Identify which cell holds the provided text, then report its [X, Y] central coordinate. 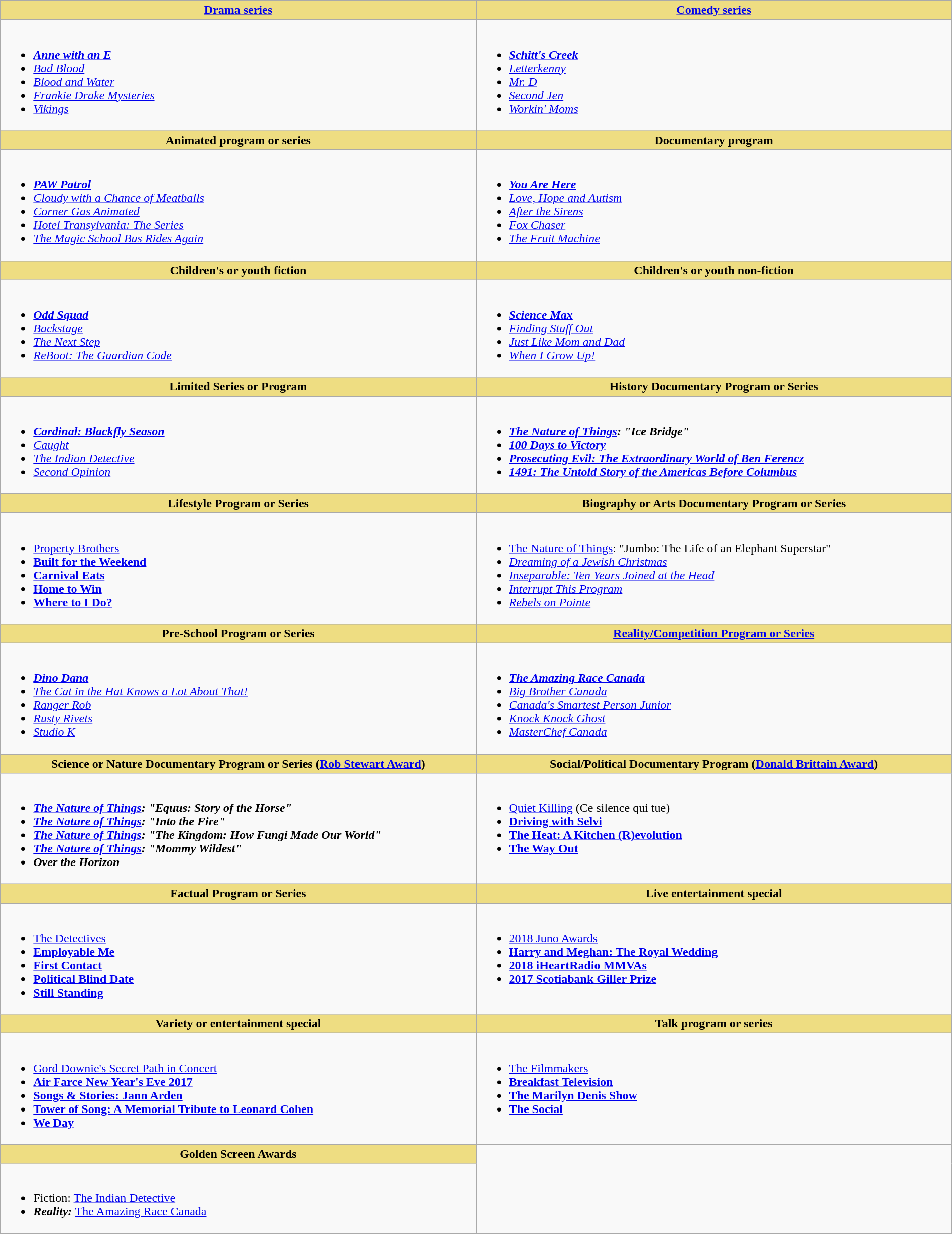
Dino DanaThe Cat in the Hat Knows a Lot About That!Ranger RobRusty RivetsStudio K [238, 698]
Cardinal: Blackfly SeasonCaughtThe Indian DetectiveSecond Opinion [238, 445]
Documentary program [714, 140]
Reality/Competition Program or Series [714, 633]
Anne with an EBad BloodBlood and WaterFrankie Drake MysteriesVikings [238, 75]
Social/Political Documentary Program (Donald Brittain Award) [714, 764]
The DetectivesEmployable MeFirst ContactPolitical Blind DateStill Standing [238, 959]
Limited Series or Program [238, 387]
Odd SquadBackstageThe Next StepReBoot: The Guardian Code [238, 328]
The Amazing Race CanadaBig Brother CanadaCanada's Smartest Person JuniorKnock Knock GhostMasterChef Canada [714, 698]
Live entertainment special [714, 894]
History Documentary Program or Series [714, 387]
You Are HereLove, Hope and AutismAfter the SirensFox ChaserThe Fruit Machine [714, 205]
Schitt's CreekLetterkennyMr. DSecond JenWorkin' Moms [714, 75]
2018 Juno AwardsHarry and Meghan: The Royal Wedding2018 iHeartRadio MMVAs2017 Scotiabank Giller Prize [714, 959]
Gord Downie's Secret Path in ConcertAir Farce New Year's Eve 2017Songs & Stories: Jann ArdenTower of Song: A Memorial Tribute to Leonard CohenWe Day [238, 1088]
Animated program or series [238, 140]
Pre-School Program or Series [238, 633]
Variety or entertainment special [238, 1024]
Biography or Arts Documentary Program or Series [714, 503]
Children's or youth fiction [238, 270]
Lifestyle Program or Series [238, 503]
Science or Nature Documentary Program or Series (Rob Stewart Award) [238, 764]
PAW PatrolCloudy with a Chance of MeatballsCorner Gas AnimatedHotel Transylvania: The SeriesThe Magic School Bus Rides Again [238, 205]
Children's or youth non-fiction [714, 270]
Drama series [238, 10]
Fiction: The Indian DetectiveReality: The Amazing Race Canada [238, 1198]
Comedy series [714, 10]
Quiet Killing (Ce silence qui tue)Driving with SelviThe Heat: A Kitchen (R)evolutionThe Way Out [714, 828]
Property BrothersBuilt for the WeekendCarnival EatsHome to WinWhere to I Do? [238, 568]
Factual Program or Series [238, 894]
Science MaxFinding Stuff OutJust Like Mom and DadWhen I Grow Up! [714, 328]
Golden Screen Awards [238, 1154]
The FilmmakersBreakfast TelevisionThe Marilyn Denis ShowThe Social [714, 1088]
Talk program or series [714, 1024]
